Determine the (X, Y) coordinate at the center of the cell enclosing the given text.  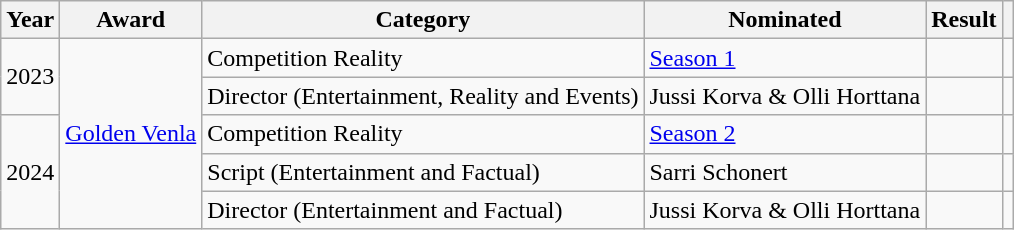
Golden Venla (131, 134)
Year (30, 20)
Result (964, 20)
Script (Entertainment and Factual) (423, 172)
Nominated (785, 20)
2023 (30, 77)
Season 2 (785, 134)
Award (131, 20)
Sarri Schonert (785, 172)
Season 1 (785, 58)
Director (Entertainment, Reality and Events) (423, 96)
Category (423, 20)
Director (Entertainment and Factual) (423, 210)
2024 (30, 172)
